Search for the cell housing the specified text and yield its [x, y] center coordinate. 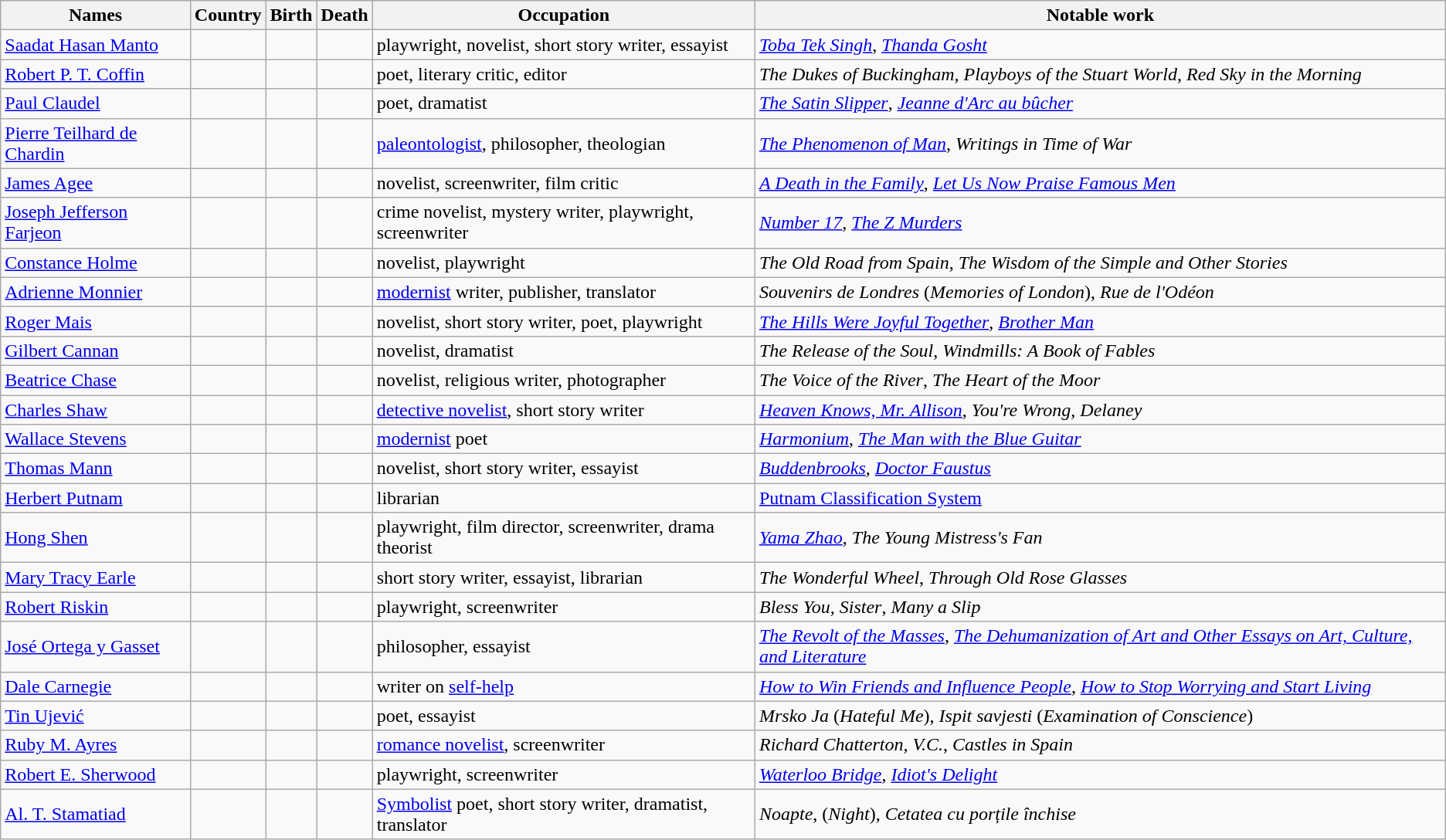
Roger Mais [96, 321]
Paul Claudel [96, 103]
Joseph Jefferson Farjeon [96, 222]
Waterloo Bridge, Idiot's Delight [1100, 774]
Wallace Stevens [96, 439]
Country [228, 15]
The Hills Were Joyful Together, Brother Man [1100, 321]
Dale Carnegie [96, 686]
Pierre Teilhard de Chardin [96, 144]
Robert E. Sherwood [96, 774]
Al. T. Stamatiad [96, 814]
Richard Chatterton, V.C., Castles in Spain [1100, 745]
writer on self-help [564, 686]
José Ortega y Gasset [96, 647]
librarian [564, 498]
Symbolist poet, short story writer, dramatist, translator [564, 814]
Hong Shen [96, 537]
Heaven Knows, Mr. Allison, You're Wrong, Delaney [1100, 410]
Notable work [1100, 15]
Number 17, The Z Murders [1100, 222]
The Release of the Soul, Windmills: A Book of Fables [1100, 351]
Names [96, 15]
short story writer, essayist, librarian [564, 577]
Herbert Putnam [96, 498]
novelist, dramatist [564, 351]
poet, literary critic, editor [564, 74]
Harmonium, The Man with the Blue Guitar [1100, 439]
Mary Tracy Earle [96, 577]
Souvenirs de Londres (Memories of London), Rue de l'Odéon [1100, 292]
poet, dramatist [564, 103]
novelist, short story writer, poet, playwright [564, 321]
Saadat Hasan Manto [96, 45]
romance novelist, screenwriter [564, 745]
The Voice of the River, The Heart of the Moor [1100, 380]
Mrsko Ja (Hateful Me), Ispit savjesti (Examination of Conscience) [1100, 716]
playwright, novelist, short story writer, essayist [564, 45]
novelist, screenwriter, film critic [564, 183]
A Death in the Family, Let Us Now Praise Famous Men [1100, 183]
The Old Road from Spain, The Wisdom of the Simple and Other Stories [1100, 262]
novelist, short story writer, essayist [564, 469]
Toba Tek Singh, Thanda Gosht [1100, 45]
Tin Ujević [96, 716]
Noapte, (Night), Cetatea cu porțile închise [1100, 814]
The Wonderful Wheel, Through Old Rose Glasses [1100, 577]
James Agee [96, 183]
philosopher, essayist [564, 647]
Gilbert Cannan [96, 351]
Thomas Mann [96, 469]
Birth [291, 15]
Charles Shaw [96, 410]
The Phenomenon of Man, Writings in Time of War [1100, 144]
Beatrice Chase [96, 380]
novelist, religious writer, photographer [564, 380]
The Dukes of Buckingham, Playboys of the Stuart World, Red Sky in the Morning [1100, 74]
Yama Zhao, The Young Mistress's Fan [1100, 537]
paleontologist, philosopher, theologian [564, 144]
Robert P. T. Coffin [96, 74]
How to Win Friends and Influence People, How to Stop Worrying and Start Living [1100, 686]
Putnam Classification System [1100, 498]
Bless You, Sister, Many a Slip [1100, 607]
crime novelist, mystery writer, playwright, screenwriter [564, 222]
poet, essayist [564, 716]
detective novelist, short story writer [564, 410]
Death [345, 15]
playwright, film director, screenwriter, drama theorist [564, 537]
Adrienne Monnier [96, 292]
Robert Riskin [96, 607]
modernist writer, publisher, translator [564, 292]
modernist poet [564, 439]
Constance Holme [96, 262]
novelist, playwright [564, 262]
Ruby M. Ayres [96, 745]
Buddenbrooks, Doctor Faustus [1100, 469]
The Satin Slipper, Jeanne d'Arc au bûcher [1100, 103]
Occupation [564, 15]
The Revolt of the Masses, The Dehumanization of Art and Other Essays on Art, Culture, and Literature [1100, 647]
